Find where the given text appears and provide that cell's center as (x, y) coordinate. 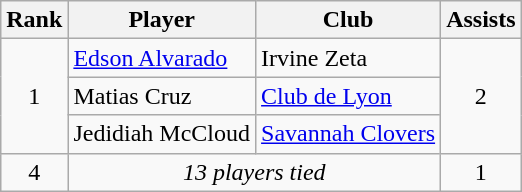
Edson Alvarado (162, 58)
Rank (34, 20)
13 players tied (254, 172)
Matias Cruz (162, 96)
Player (162, 20)
Jedidiah McCloud (162, 134)
Club (348, 20)
Club de Lyon (348, 96)
2 (481, 96)
Savannah Clovers (348, 134)
Irvine Zeta (348, 58)
Assists (481, 20)
4 (34, 172)
